Return the (X, Y) coordinate for the center point of the cell that contains the specified text.  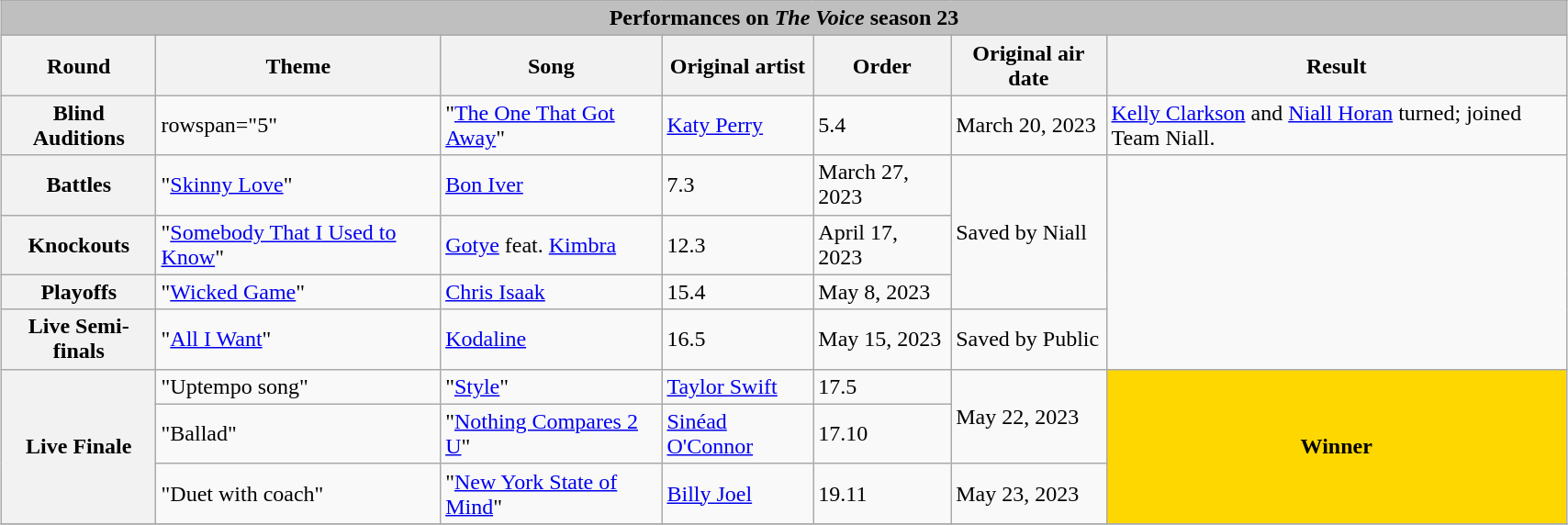
"Nothing Compares 2 U" (551, 433)
Sinéad O'Connor (738, 433)
Theme (298, 66)
17.10 (882, 433)
5.4 (882, 125)
"Skinny Love" (298, 185)
"Uptempo song" (298, 386)
"Style" (551, 386)
19.11 (882, 494)
May 15, 2023 (882, 340)
"The One That Got Away" (551, 125)
Battles (79, 185)
"Wicked Game" (298, 292)
April 17, 2023 (882, 244)
7.3 (738, 185)
Live Finale (79, 446)
Performances on The Voice season 23 (784, 18)
"Duet with coach" (298, 494)
March 20, 2023 (1028, 125)
12.3 (738, 244)
Katy Perry (738, 125)
Playoffs (79, 292)
Original air date (1028, 66)
Round (79, 66)
"All I Want" (298, 340)
May 22, 2023 (1028, 417)
Original artist (738, 66)
Order (882, 66)
Result (1337, 66)
May 8, 2023 (882, 292)
Kelly Clarkson and Niall Horan turned; joined Team Niall. (1337, 125)
May 23, 2023 (1028, 494)
Chris Isaak (551, 292)
Kodaline (551, 340)
"New York State of Mind" (551, 494)
March 27, 2023 (882, 185)
16.5 (738, 340)
Song (551, 66)
Saved by Public (1028, 340)
Winner (1337, 446)
Knockouts (79, 244)
Bon Iver (551, 185)
"Ballad" (298, 433)
Billy Joel (738, 494)
Taylor Swift (738, 386)
Gotye feat. Kimbra (551, 244)
17.5 (882, 386)
15.4 (738, 292)
"Somebody That I Used to Know" (298, 244)
Blind Auditions (79, 125)
rowspan="5" (298, 125)
Saved by Niall (1028, 232)
Live Semi-finals (79, 340)
